Detect which cell encompasses the target text, then output its [X, Y] center coordinate. 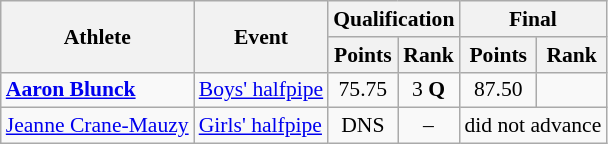
Aaron Blunck [98, 90]
– [429, 126]
Final [532, 19]
did not advance [532, 126]
Jeanne Crane-Mauzy [98, 126]
Event [262, 36]
Qualification [394, 19]
DNS [362, 126]
75.75 [362, 90]
Athlete [98, 36]
Boys' halfpipe [262, 90]
3 Q [429, 90]
87.50 [498, 90]
Girls' halfpipe [262, 126]
